For the text-containing cell, return its midpoint in [x, y] coordinate format. 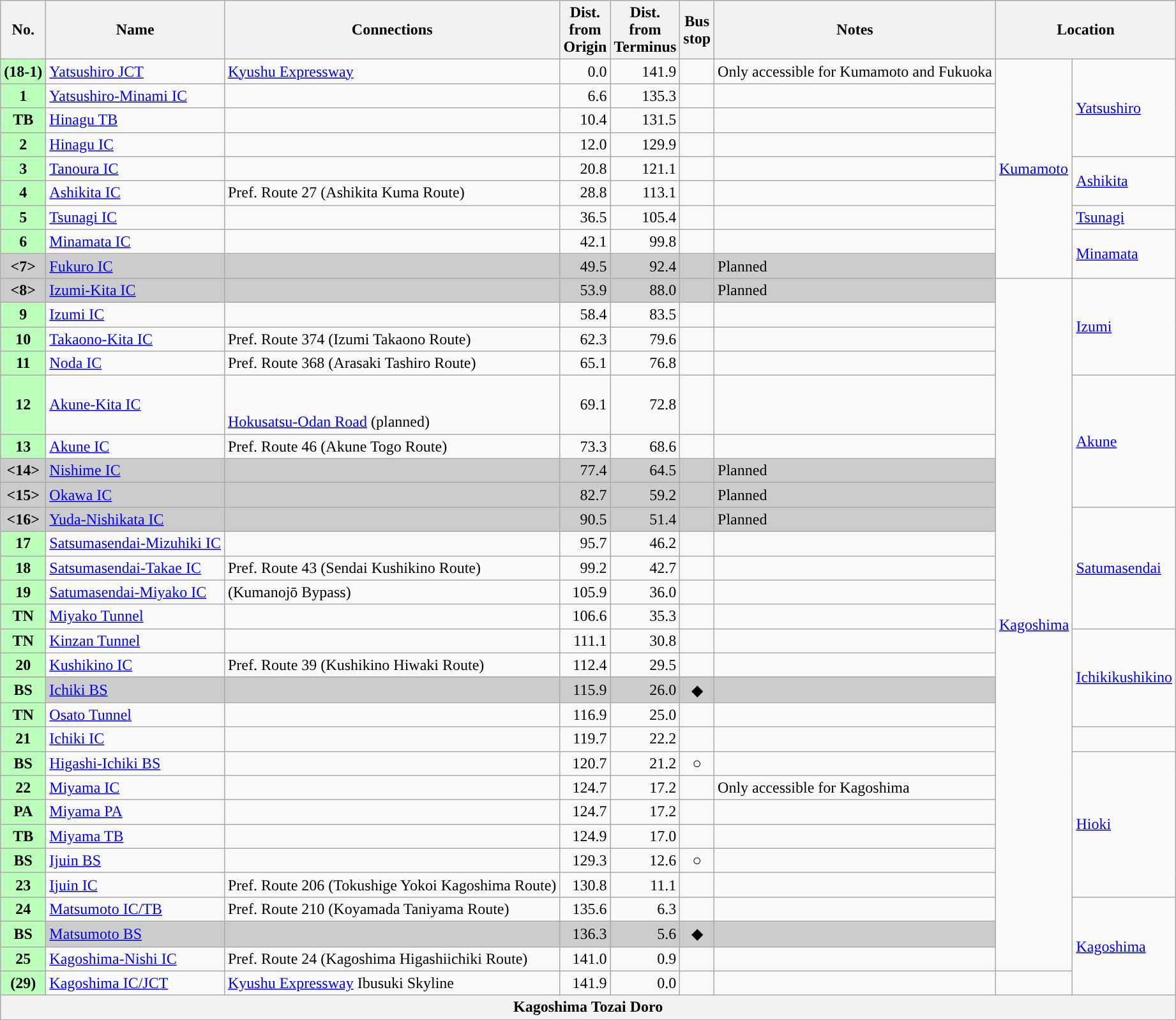
Tanoura IC [135, 169]
Ashikita [1124, 181]
Kinzan Tunnel [135, 641]
77.4 [585, 471]
131.5 [645, 120]
4 [23, 193]
Only accessible for Kumamoto and Fukuoka [856, 72]
Pref. Route 368 (Arasaki Tashiro Route) [392, 363]
<7> [23, 266]
23 [23, 885]
Akune-Kita IC [135, 405]
120.7 [585, 763]
24 [23, 909]
Akune IC [135, 446]
Kyushu Expressway [392, 72]
Izumi [1124, 326]
<14> [23, 471]
Izumi-Kita IC [135, 290]
113.1 [645, 193]
49.5 [585, 266]
112.4 [585, 665]
88.0 [645, 290]
12.0 [585, 144]
5 [23, 217]
(29) [23, 983]
Satumasendai-Miyako IC [135, 592]
(18-1) [23, 72]
Nishime IC [135, 471]
Ijuin BS [135, 860]
51.4 [645, 519]
Yatsushiro [1124, 108]
Satumasendai [1124, 568]
6.3 [645, 909]
Ichiki IC [135, 739]
135.6 [585, 909]
1 [23, 96]
<15> [23, 495]
Minamata [1124, 254]
Dist.fromOrigin [585, 30]
Tsunagi [1124, 217]
99.2 [585, 568]
62.3 [585, 339]
Kyushu Expressway Ibusuki Skyline [392, 983]
Pref. Route 27 (Ashikita Kuma Route) [392, 193]
30.8 [645, 641]
92.4 [645, 266]
Ijuin IC [135, 885]
Pref. Route 24 (Kagoshima Higashiichiki Route) [392, 959]
10.4 [585, 120]
Osato Tunnel [135, 715]
6.6 [585, 96]
Dist.fromTerminus [645, 30]
69.1 [585, 405]
106.6 [585, 616]
79.6 [645, 339]
105.4 [645, 217]
Tsunagi IC [135, 217]
Takaono-Kita IC [135, 339]
21 [23, 739]
58.4 [585, 314]
72.8 [645, 405]
Satsumasendai-Mizuhiki IC [135, 544]
Kumamoto [1034, 169]
21.2 [645, 763]
76.8 [645, 363]
Location [1086, 30]
25 [23, 959]
Ashikita IC [135, 193]
6 [23, 241]
Only accessible for Kagoshima [856, 788]
129.3 [585, 860]
22.2 [645, 739]
53.9 [585, 290]
22 [23, 788]
Kagoshima Tozai Doro [589, 1007]
Pref. Route 43 (Sendai Kushikino Route) [392, 568]
<8> [23, 290]
Name [135, 30]
Ichiki BS [135, 690]
73.3 [585, 446]
Noda IC [135, 363]
13 [23, 446]
99.8 [645, 241]
Pref. Route 46 (Akune Togo Route) [392, 446]
18 [23, 568]
25.0 [645, 715]
Matsumoto BS [135, 934]
115.9 [585, 690]
83.5 [645, 314]
Yatsushiro JCT [135, 72]
11.1 [645, 885]
(Kumanojō Bypass) [392, 592]
12 [23, 405]
111.1 [585, 641]
Miyama PA [135, 812]
116.9 [585, 715]
2 [23, 144]
17 [23, 544]
Kagoshima-Nishi IC [135, 959]
19 [23, 592]
<16> [23, 519]
Busstop [697, 30]
Akune [1124, 441]
29.5 [645, 665]
129.9 [645, 144]
Hinagu IC [135, 144]
59.2 [645, 495]
20.8 [585, 169]
17.0 [645, 836]
12.6 [645, 860]
121.1 [645, 169]
Notes [856, 30]
Miyako Tunnel [135, 616]
Kagoshima IC/JCT [135, 983]
36.5 [585, 217]
Matsumoto IC/TB [135, 909]
3 [23, 169]
26.0 [645, 690]
Hokusatsu-Odan Road (planned) [392, 405]
68.6 [645, 446]
Yuda-Nishikata IC [135, 519]
119.7 [585, 739]
20 [23, 665]
0.9 [645, 959]
136.3 [585, 934]
Hinagu TB [135, 120]
135.3 [645, 96]
Pref. Route 374 (Izumi Takaono Route) [392, 339]
Higashi-Ichiki BS [135, 763]
64.5 [645, 471]
Connections [392, 30]
28.8 [585, 193]
Izumi IC [135, 314]
Miyama TB [135, 836]
Pref. Route 210 (Koyamada Taniyama Route) [392, 909]
Pref. Route 39 (Kushikino Hiwaki Route) [392, 665]
105.9 [585, 592]
Yatsushiro-Minami IC [135, 96]
42.7 [645, 568]
Hioki [1124, 824]
90.5 [585, 519]
82.7 [585, 495]
Ichikikushikino [1124, 678]
42.1 [585, 241]
Satsumasendai-Takae IC [135, 568]
36.0 [645, 592]
Pref. Route 206 (Tokushige Yokoi Kagoshima Route) [392, 885]
PA [23, 812]
95.7 [585, 544]
Fukuro IC [135, 266]
46.2 [645, 544]
65.1 [585, 363]
Miyama IC [135, 788]
9 [23, 314]
10 [23, 339]
130.8 [585, 885]
No. [23, 30]
Okawa IC [135, 495]
11 [23, 363]
141.0 [585, 959]
Kushikino IC [135, 665]
35.3 [645, 616]
Minamata IC [135, 241]
5.6 [645, 934]
124.9 [585, 836]
